Provide the [x, y] coordinate of the cell's center where the given text is located.  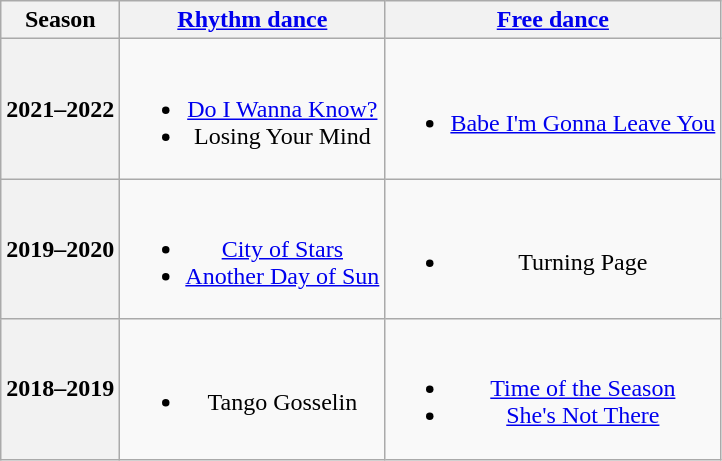
Turning Page [553, 249]
Time of the SeasonShe's Not There [553, 389]
Rhythm dance [252, 20]
2019–2020 [60, 249]
2021–2022 [60, 109]
Do I Wanna Know? Losing Your Mind [252, 109]
2018–2019 [60, 389]
Tango Gosselin [252, 389]
Free dance [553, 20]
City of Stars Another Day of Sun [252, 249]
Babe I'm Gonna Leave You [553, 109]
Season [60, 20]
